Return the (x, y) coordinate for the center point of the cell that contains the specified text.  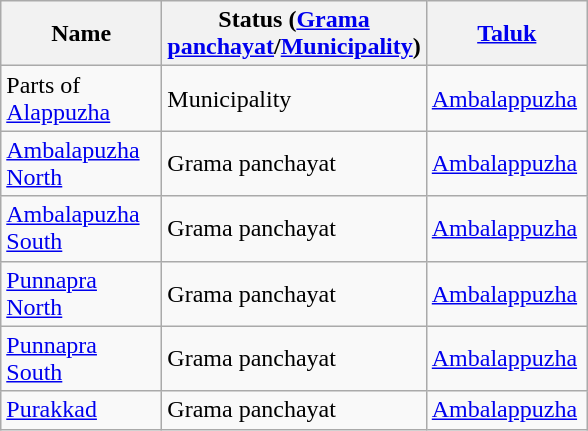
Purakkad (82, 410)
Taluk (506, 34)
Punnapra South (82, 358)
Status (Grama panchayat/Municipality) (294, 34)
Municipality (294, 98)
Punnapra North (82, 294)
Name (82, 34)
Ambalapuzha North (82, 164)
Ambalapuzha South (82, 228)
Parts ofAlappuzha (82, 98)
